Search for the cell housing the specified text and yield its (x, y) center coordinate. 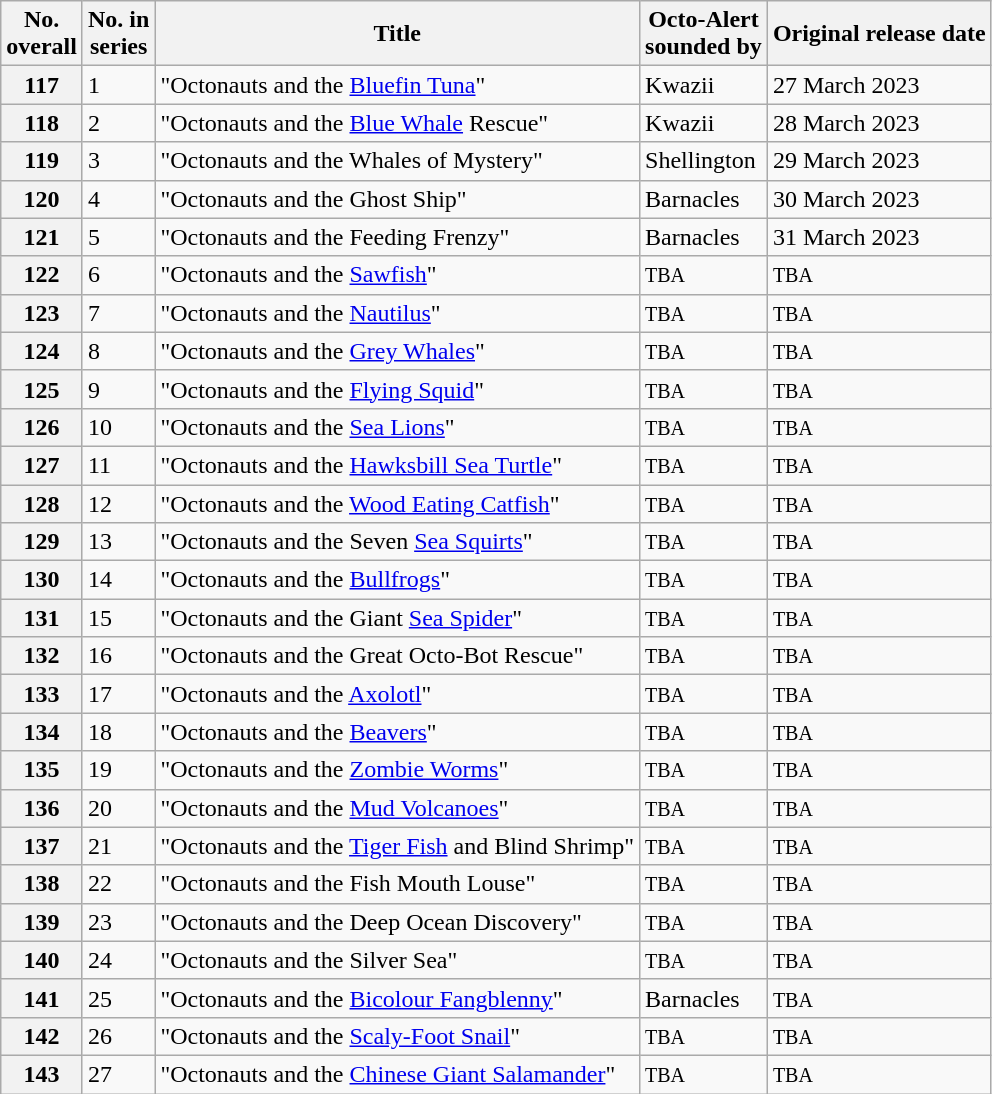
23 (118, 922)
16 (118, 656)
11 (118, 465)
1 (118, 85)
"Octonauts and the Silver Sea" (398, 960)
126 (42, 427)
"Octonauts and the Beavers" (398, 732)
25 (118, 998)
"Octonauts and the Flying Squid" (398, 389)
"Octonauts and the Great Octo-Bot Rescue" (398, 656)
"Octonauts and the Deep Ocean Discovery" (398, 922)
136 (42, 808)
141 (42, 998)
"Octonauts and the Seven Sea Squirts" (398, 542)
6 (118, 275)
"Octonauts and the Hawksbill Sea Turtle" (398, 465)
Shellington (704, 161)
8 (118, 351)
3 (118, 161)
Title (398, 34)
137 (42, 846)
124 (42, 351)
"Octonauts and the Nautilus" (398, 313)
"Octonauts and the Giant Sea Spider" (398, 618)
128 (42, 503)
121 (42, 237)
No. inseries (118, 34)
13 (118, 542)
117 (42, 85)
30 March 2023 (879, 199)
"Octonauts and the Feeding Frenzy" (398, 237)
120 (42, 199)
18 (118, 732)
31 March 2023 (879, 237)
129 (42, 542)
139 (42, 922)
"Octonauts and the Axolotl" (398, 694)
Octo-Alertsounded by (704, 34)
24 (118, 960)
130 (42, 580)
"Octonauts and the Bicolour Fangblenny" (398, 998)
"Octonauts and the Mud Volcanoes" (398, 808)
123 (42, 313)
No.overall (42, 34)
26 (118, 1036)
127 (42, 465)
15 (118, 618)
134 (42, 732)
"Octonauts and the Scaly-Foot Snail" (398, 1036)
7 (118, 313)
"Octonauts and the Sea Lions" (398, 427)
22 (118, 884)
19 (118, 770)
5 (118, 237)
14 (118, 580)
122 (42, 275)
29 March 2023 (879, 161)
132 (42, 656)
"Octonauts and the Grey Whales" (398, 351)
138 (42, 884)
"Octonauts and the Ghost Ship" (398, 199)
21 (118, 846)
135 (42, 770)
143 (42, 1074)
"Octonauts and the Blue Whale Rescue" (398, 123)
9 (118, 389)
12 (118, 503)
131 (42, 618)
"Octonauts and the Zombie Worms" (398, 770)
27 (118, 1074)
20 (118, 808)
28 March 2023 (879, 123)
118 (42, 123)
27 March 2023 (879, 85)
10 (118, 427)
2 (118, 123)
140 (42, 960)
"Octonauts and the Bluefin Tuna" (398, 85)
"Octonauts and the Chinese Giant Salamander" (398, 1074)
"Octonauts and the Wood Eating Catfish" (398, 503)
17 (118, 694)
142 (42, 1036)
119 (42, 161)
Original release date (879, 34)
"Octonauts and the Bullfrogs" (398, 580)
"Octonauts and the Sawfish" (398, 275)
"Octonauts and the Whales of Mystery" (398, 161)
"Octonauts and the Fish Mouth Louse" (398, 884)
133 (42, 694)
"Octonauts and the Tiger Fish and Blind Shrimp" (398, 846)
4 (118, 199)
125 (42, 389)
